Output the (x, y) coordinate of the center of the cell containing the given text.  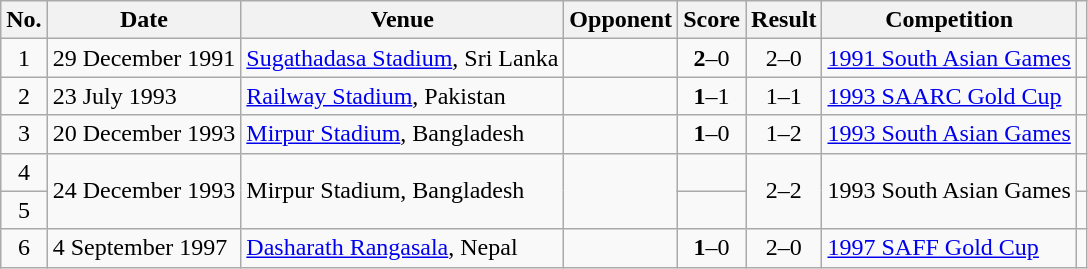
1993 SAARC Gold Cup (949, 96)
5 (24, 210)
Opponent (621, 20)
24 December 1993 (144, 191)
3 (24, 134)
Competition (949, 20)
1–2 (784, 134)
1991 South Asian Games (949, 58)
Sugathadasa Stadium, Sri Lanka (402, 58)
Dasharath Rangasala, Nepal (402, 248)
Railway Stadium, Pakistan (402, 96)
2–2 (784, 191)
2 (24, 96)
Date (144, 20)
20 December 1993 (144, 134)
23 July 1993 (144, 96)
1 (24, 58)
4 (24, 172)
Venue (402, 20)
6 (24, 248)
4 September 1997 (144, 248)
1997 SAFF Gold Cup (949, 248)
Score (712, 20)
29 December 1991 (144, 58)
No. (24, 20)
Result (784, 20)
